Return the [x, y] coordinate for the center point of the cell that contains the specified text.  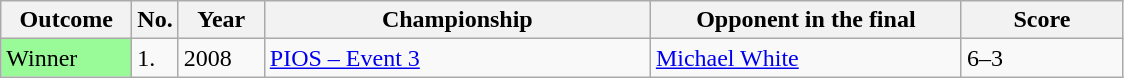
Championship [457, 20]
Outcome [66, 20]
No. [155, 20]
Winner [66, 58]
6–3 [1042, 58]
1. [155, 58]
Year [221, 20]
Opponent in the final [806, 20]
2008 [221, 58]
PIOS – Event 3 [457, 58]
Score [1042, 20]
Michael White [806, 58]
